From the cell containing the given text, extract its center point as [x, y] coordinate. 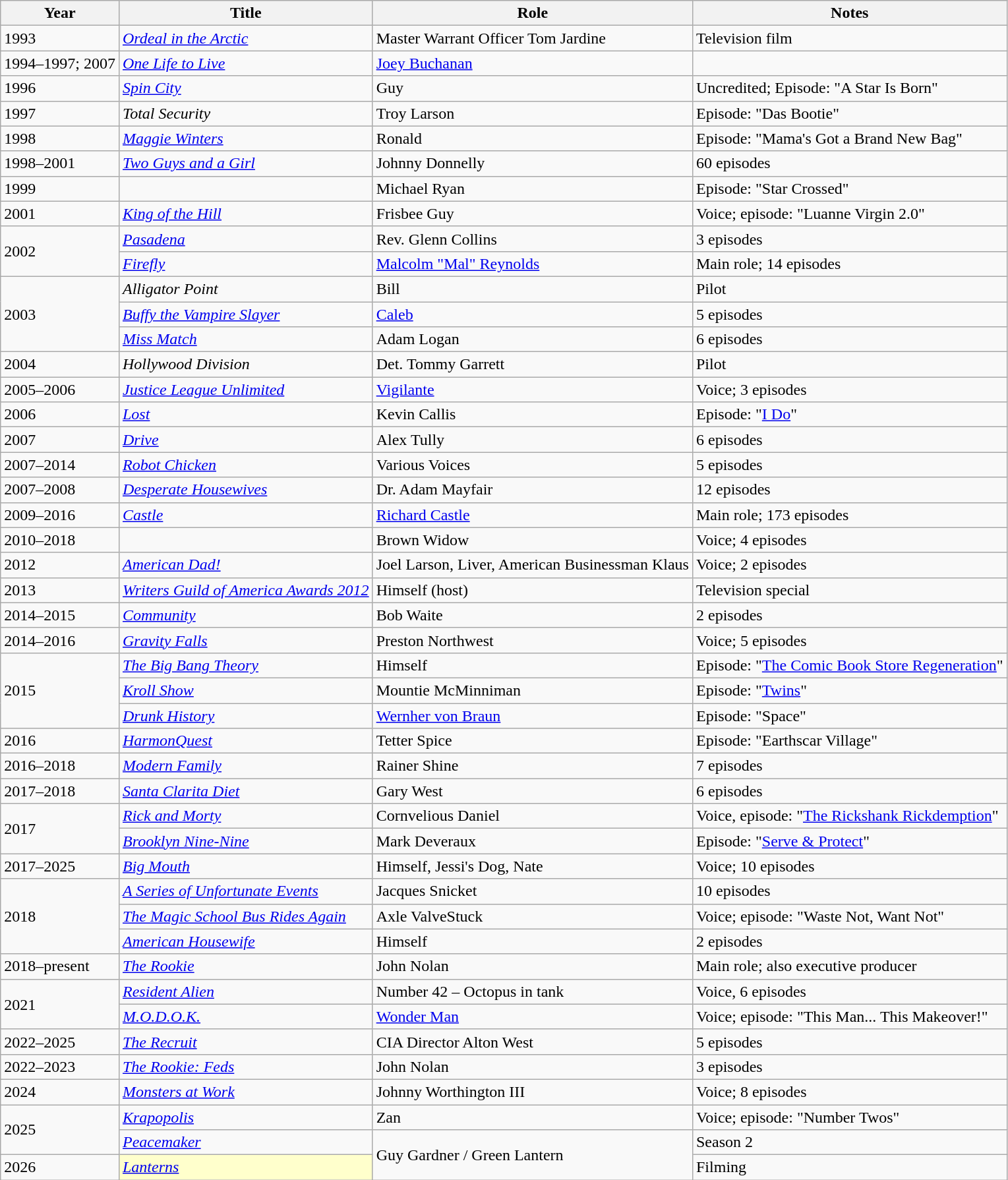
Rainer Shine [533, 766]
Preston Northwest [533, 640]
2026 [60, 1167]
The Magic School Bus Rides Again [245, 916]
Kevin Callis [533, 415]
2010–2018 [60, 540]
Firefly [245, 264]
2025 [60, 1130]
2007–2008 [60, 490]
A Series of Unfortunate Events [245, 891]
HarmonQuest [245, 741]
2014–2016 [60, 640]
Writers Guild of America Awards 2012 [245, 590]
Modern Family [245, 766]
2012 [60, 565]
Guy Gardner / Green Lantern [533, 1155]
Role [533, 13]
Notes [849, 13]
Santa Clarita Diet [245, 791]
Rev. Glenn Collins [533, 239]
Voice; episode: "Waste Not, Want Not" [849, 916]
2015 [60, 690]
Pasadena [245, 239]
Guy [533, 88]
Voice; episode: "This Man... This Makeover!" [849, 1017]
Television special [849, 590]
Drive [245, 440]
Voice; 4 episodes [849, 540]
The Recruit [245, 1042]
King of the Hill [245, 214]
Rick and Morty [245, 816]
Voice; 5 episodes [849, 640]
Episode: "Star Crossed" [849, 189]
Brown Widow [533, 540]
2006 [60, 415]
Alex Tully [533, 440]
Episode: "Space" [849, 715]
1997 [60, 113]
Monsters at Work [245, 1092]
2022–2025 [60, 1042]
Gary West [533, 791]
The Big Bang Theory [245, 665]
Episode: "The Comic Book Store Regeneration" [849, 665]
12 episodes [849, 490]
Voice; episode: "Luanne Virgin 2.0" [849, 214]
2018 [60, 916]
Cornvelious Daniel [533, 816]
Mountie McMinniman [533, 690]
1998 [60, 138]
Michael Ryan [533, 189]
Main role; 173 episodes [849, 515]
2013 [60, 590]
Det. Tommy Garrett [533, 365]
2017 [60, 829]
Episode: "I Do" [849, 415]
Main role; 14 episodes [849, 264]
Ronald [533, 138]
Zan [533, 1117]
Episode: "Serve & Protect" [849, 841]
Episode: "Earthscar Village" [849, 741]
10 episodes [849, 891]
Episode: "Mama's Got a Brand New Bag" [849, 138]
Ordeal in the Arctic [245, 38]
Peacemaker [245, 1142]
The Rookie: Feds [245, 1067]
Episode: "Twins" [849, 690]
2022–2023 [60, 1067]
Various Voices [533, 465]
CIA Director Alton West [533, 1042]
Spin City [245, 88]
Number 42 – Octopus in tank [533, 991]
Hollywood Division [245, 365]
2007 [60, 440]
Voice, episode: "The Rickshank Rickdemption" [849, 816]
1994–1997; 2007 [60, 63]
1996 [60, 88]
Big Mouth [245, 866]
Lanterns [245, 1167]
1999 [60, 189]
Year [60, 13]
2024 [60, 1092]
Kroll Show [245, 690]
Castle [245, 515]
Community [245, 615]
2009–2016 [60, 515]
Voice; episode: "Number Twos" [849, 1117]
Episode: "Das Bootie" [849, 113]
Filming [849, 1167]
Master Warrant Officer Tom Jardine [533, 38]
Johnny Worthington III [533, 1092]
2003 [60, 314]
2016–2018 [60, 766]
Axle ValveStuck [533, 916]
Robot Chicken [245, 465]
Johnny Donnelly [533, 163]
Voice; 10 episodes [849, 866]
2002 [60, 251]
Caleb [533, 314]
Uncredited; Episode: "A Star Is Born" [849, 88]
Voice; 3 episodes [849, 390]
1993 [60, 38]
Buffy the Vampire Slayer [245, 314]
Resident Alien [245, 991]
Wonder Man [533, 1017]
Dr. Adam Mayfair [533, 490]
Miss Match [245, 339]
7 episodes [849, 766]
2007–2014 [60, 465]
Drunk History [245, 715]
Voice; 2 episodes [849, 565]
Krapopolis [245, 1117]
Tetter Spice [533, 741]
Title [245, 13]
Frisbee Guy [533, 214]
Voice; 8 episodes [849, 1092]
Himself (host) [533, 590]
Justice League Unlimited [245, 390]
2016 [60, 741]
Troy Larson [533, 113]
Two Guys and a Girl [245, 163]
M.O.D.O.K. [245, 1017]
2001 [60, 214]
Mark Deveraux [533, 841]
Adam Logan [533, 339]
2017–2025 [60, 866]
American Housewife [245, 941]
Richard Castle [533, 515]
Jacques Snicket [533, 891]
Total Security [245, 113]
Season 2 [849, 1142]
Brooklyn Nine-Nine [245, 841]
60 episodes [849, 163]
2017–2018 [60, 791]
2014–2015 [60, 615]
2005–2006 [60, 390]
Joel Larson, Liver, American Businessman Klaus [533, 565]
The Rookie [245, 966]
Main role; also executive producer [849, 966]
Lost [245, 415]
Desperate Housewives [245, 490]
Gravity Falls [245, 640]
American Dad! [245, 565]
2004 [60, 365]
Bill [533, 289]
Malcolm "Mal" Reynolds [533, 264]
Television film [849, 38]
Himself, Jessi's Dog, Nate [533, 866]
1998–2001 [60, 163]
2021 [60, 1004]
Wernher von Braun [533, 715]
Maggie Winters [245, 138]
Alligator Point [245, 289]
One Life to Live [245, 63]
Voice, 6 episodes [849, 991]
Vigilante [533, 390]
2018–present [60, 966]
Joey Buchanan [533, 63]
Bob Waite [533, 615]
